Return the [x, y] coordinate for the center point of the cell that contains the specified text.  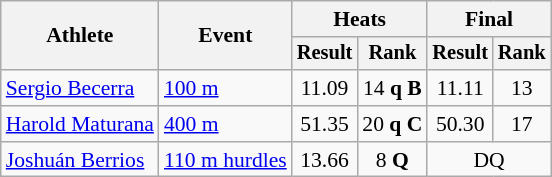
Heats [360, 19]
17 [522, 124]
Sergio Becerra [80, 88]
Event [226, 36]
11.11 [460, 88]
20 q C [392, 124]
100 m [226, 88]
13 [522, 88]
50.30 [460, 124]
Final [488, 19]
11.09 [325, 88]
51.35 [325, 124]
400 m [226, 124]
Harold Maturana [80, 124]
14 q B [392, 88]
Athlete [80, 36]
